Detect which cell encompasses the target text, then output its [x, y] center coordinate. 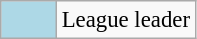
League leader [126, 20]
